Find where the given text appears and provide that cell's center as (X, Y) coordinate. 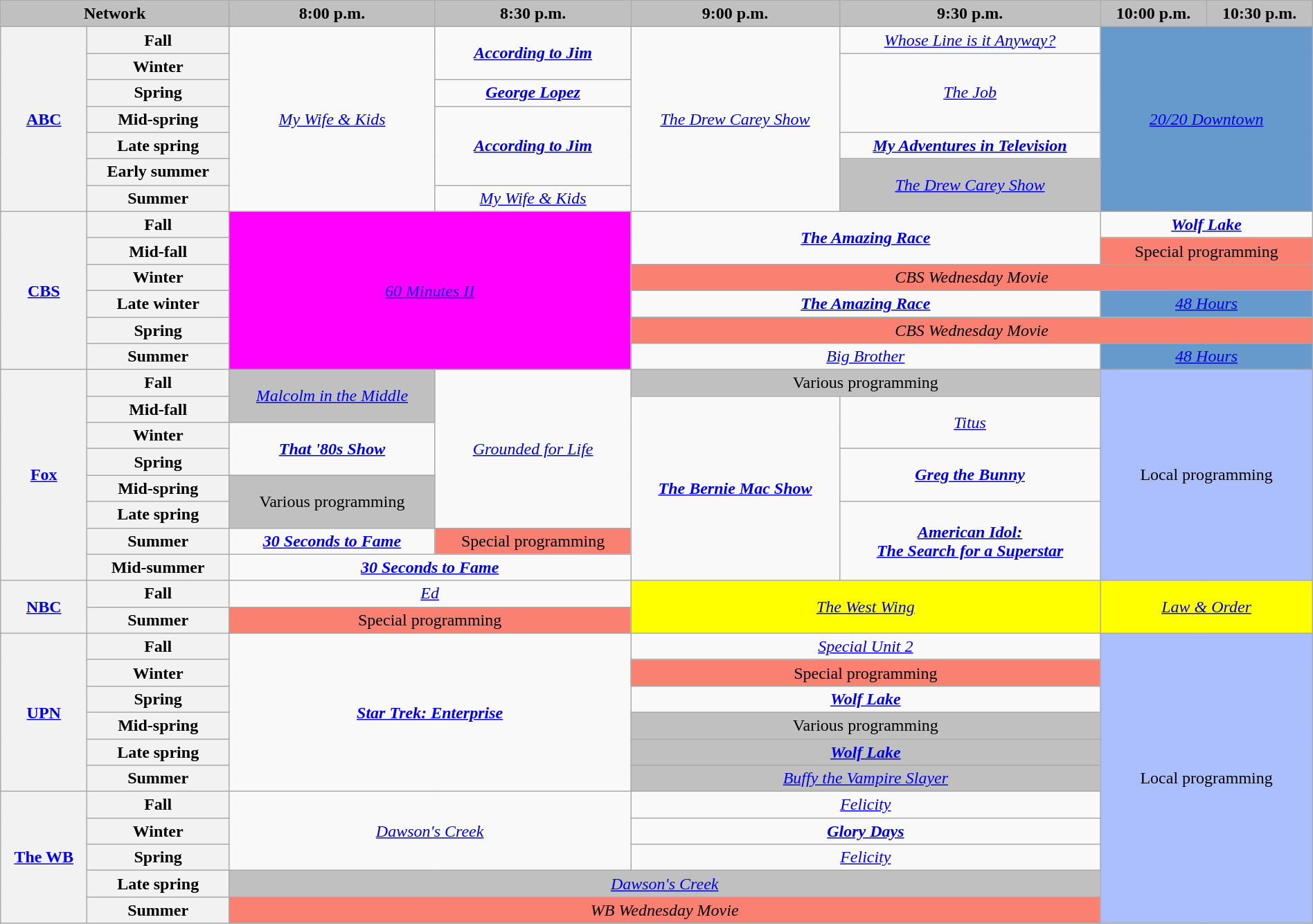
The West Wing (866, 607)
8:00 p.m. (332, 14)
Mid-summer (158, 567)
9:30 p.m. (970, 14)
ABC (44, 119)
George Lopez (533, 93)
10:30 p.m. (1259, 14)
Big Brother (866, 357)
Special Unit 2 (866, 646)
8:30 p.m. (533, 14)
My Adventures in Television (970, 145)
The WB (44, 858)
Law & Order (1206, 607)
American Idol:The Search for a Superstar (970, 541)
Glory Days (866, 831)
Whose Line is it Anyway? (970, 40)
Ed (430, 594)
The Bernie Mac Show (735, 488)
9:00 p.m. (735, 14)
10:00 p.m. (1154, 14)
That '80s Show (332, 449)
Buffy the Vampire Slayer (866, 779)
Fox (44, 475)
Early summer (158, 172)
CBS (44, 290)
Titus (970, 423)
20/20 Downtown (1206, 119)
NBC (44, 607)
Grounded for Life (533, 449)
The Job (970, 93)
60 Minutes II (430, 290)
Greg the Bunny (970, 475)
Late winter (158, 303)
UPN (44, 712)
WB Wednesday Movie (665, 910)
Network (115, 14)
Star Trek: Enterprise (430, 712)
Malcolm in the Middle (332, 396)
